From the cell containing the given text, extract its center point as [X, Y] coordinate. 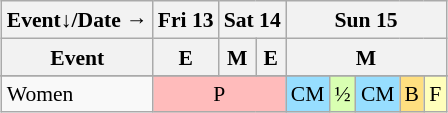
Women [78, 94]
B [412, 94]
Fri 13 [186, 20]
Sat 14 [252, 20]
Event↓/Date → [78, 20]
P [220, 94]
Sun 15 [366, 20]
Event [78, 56]
½ [342, 94]
F [435, 94]
